Extract the (x, y) coordinate from the center of the cell holding the provided text.  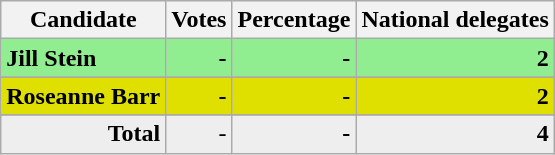
Jill Stein (84, 58)
National delegates (455, 20)
4 (455, 134)
Roseanne Barr (84, 96)
Percentage (294, 20)
Total (84, 134)
Candidate (84, 20)
Votes (199, 20)
